Locate the cell with the specified text and output its (x, y) center coordinate. 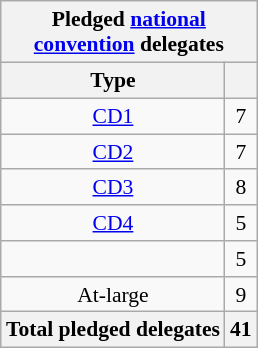
CD2 (113, 152)
Type (113, 80)
CD3 (113, 187)
Pledged nationalconvention delegates (129, 32)
CD1 (113, 116)
At-large (113, 294)
41 (241, 330)
8 (241, 187)
Total pledged delegates (113, 330)
CD4 (113, 223)
9 (241, 294)
